Extract the [X, Y] coordinate from the center of the cell holding the provided text.  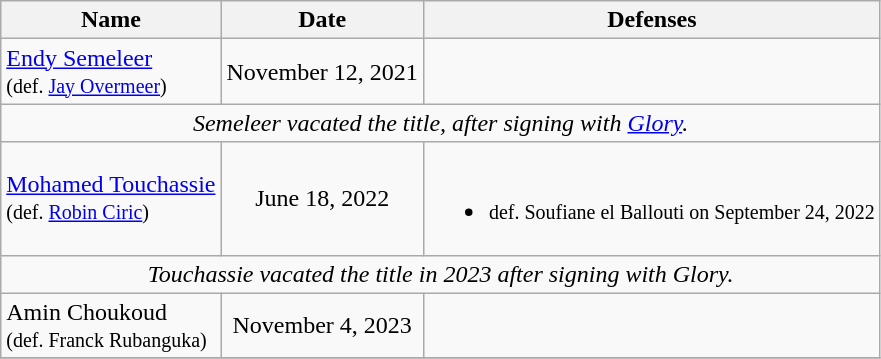
Touchassie vacated the title in 2023 after signing with Glory. [441, 274]
June 18, 2022 [322, 198]
Date [322, 20]
November 12, 2021 [322, 72]
Endy Semeleer (def. Jay Overmeer) [111, 72]
Semeleer vacated the title, after signing with Glory. [441, 123]
Mohamed Touchassie (def. Robin Ciric) [111, 198]
Amin Choukoud (def. Franck Rubanguka) [111, 326]
Defenses [652, 20]
November 4, 2023 [322, 326]
def. Soufiane el Ballouti on September 24, 2022 [652, 198]
Name [111, 20]
